For the text-containing cell, return its midpoint in [X, Y] coordinate format. 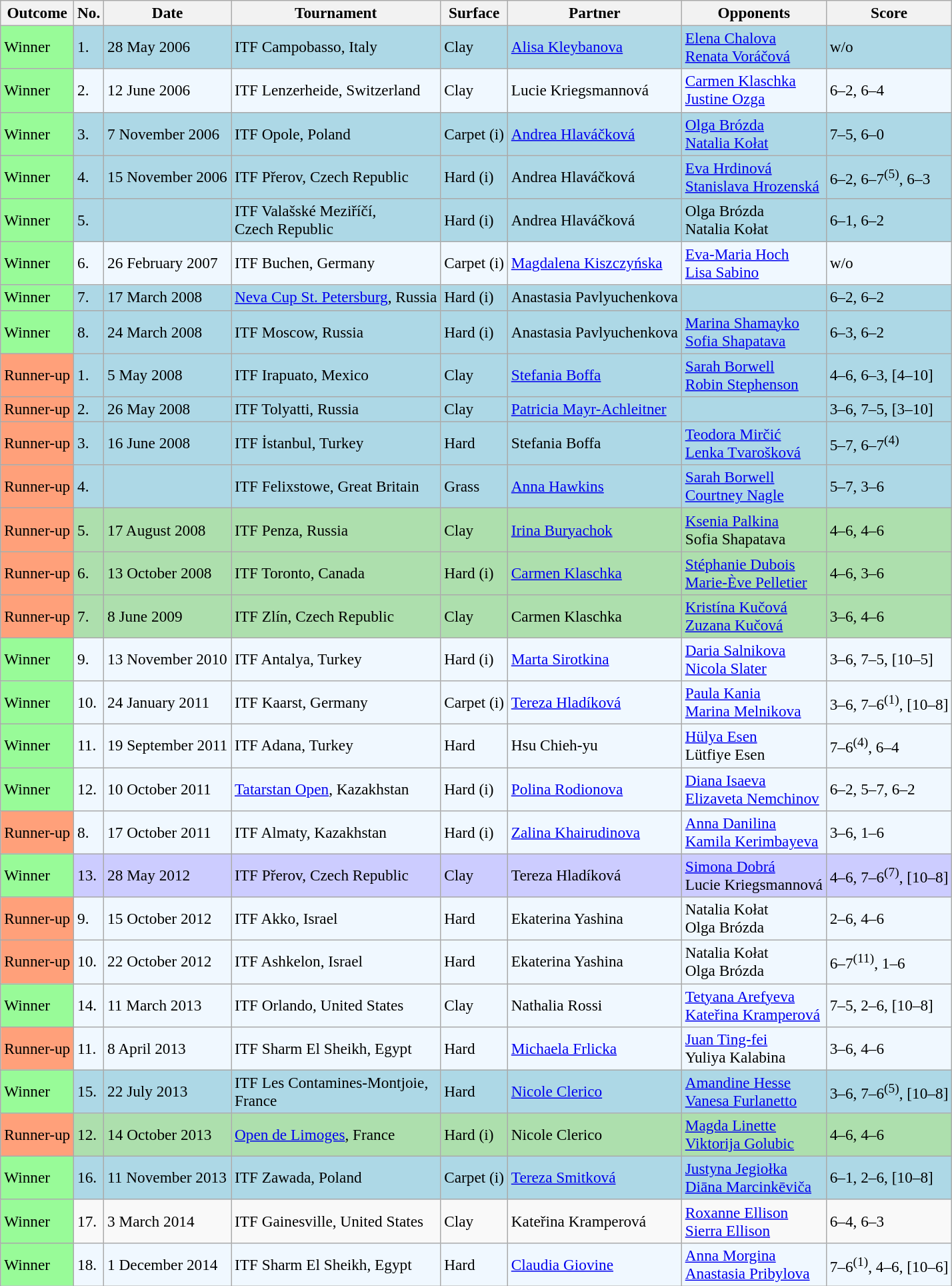
6–2, 6–4 [889, 91]
Open de Limoges, France [336, 1134]
17 March 2008 [168, 297]
Sarah Borwell Robin Stephenson [753, 375]
26 February 2007 [168, 263]
14 October 2013 [168, 1134]
No. [89, 13]
28 May 2012 [168, 875]
11 November 2013 [168, 1178]
16 June 2008 [168, 443]
1 December 2014 [168, 1265]
Diana Isaeva Elizaveta Nemchinov [753, 788]
7–5, 6–0 [889, 133]
12 June 2006 [168, 91]
6–7(11), 1–6 [889, 962]
ITF Adana, Turkey [336, 746]
ITF Les Contamines-Montjoie, France [336, 1091]
5 May 2008 [168, 375]
Anna Danilina Kamila Kerimbayeva [753, 832]
3–6, 7–5, [3–10] [889, 409]
ITF Valašské Meziříčí, Czech Republic [336, 220]
Kateřina Kramperová [595, 1221]
15 October 2012 [168, 918]
3–6, 1–6 [889, 832]
10 October 2011 [168, 788]
7–6(4), 6–4 [889, 746]
ITF Campobasso, Italy [336, 47]
Ksenia Palkina Sofia Shapatava [753, 530]
6–2, 6–2 [889, 297]
ITF Toronto, Canada [336, 572]
Grass [475, 487]
3–6, 7–6(5), [10–8] [889, 1091]
6–1, 2–6, [10–8] [889, 1178]
Juan Ting-fei Yuliya Kalabina [753, 1049]
15 November 2006 [168, 176]
15. [89, 1091]
Nathalia Rossi [595, 1005]
16. [89, 1178]
Eva Hrdinová Stanislava Hrozenská [753, 176]
24 January 2011 [168, 703]
Magda Linette Viktorija Golubic [753, 1134]
Hülya Esen Lütfiye Esen [753, 746]
Carmen Klaschka Justine Ozga [753, 91]
ITF Felixstowe, Great Britain [336, 487]
Zalina Khairudinova [595, 832]
ITF Gainesville, United States [336, 1221]
ITF Antalya, Turkey [336, 659]
Daria Salnikova Nicola Slater [753, 659]
Lucie Kriegsmannová [595, 91]
Eva-Maria Hoch Lisa Sabino [753, 263]
Polina Rodionova [595, 788]
ITF Ashkelon, Israel [336, 962]
22 July 2013 [168, 1091]
ITF Irapuato, Mexico [336, 375]
Michaela Frlicka [595, 1049]
Outcome [37, 13]
Date [168, 13]
26 May 2008 [168, 409]
ITF Almaty, Kazakhstan [336, 832]
Anna Morgina Anastasia Pribylova [753, 1265]
Marta Sirotkina [595, 659]
Patricia Mayr-Achleitner [595, 409]
5–7, 6–7(4) [889, 443]
Teodora Mirčić Lenka Tvarošková [753, 443]
7–5, 2–6, [10–8] [889, 1005]
11 March 2013 [168, 1005]
ITF Buchen, Germany [336, 263]
3–6, 7–6(1), [10–8] [889, 703]
13. [89, 875]
6–2, 6–7(5), 6–3 [889, 176]
4–6, 7–6(7), [10–8] [889, 875]
ITF Kaarst, Germany [336, 703]
Roxanne Ellison Sierra Ellison [753, 1221]
7–6(1), 4–6, [10–6] [889, 1265]
Alisa Kleybanova [595, 47]
Anna Hawkins [595, 487]
17 October 2011 [168, 832]
Partner [595, 13]
Amandine Hesse Vanesa Furlanetto [753, 1091]
6–3, 6–2 [889, 332]
ITF Zawada, Poland [336, 1178]
24 March 2008 [168, 332]
17 August 2008 [168, 530]
3 March 2014 [168, 1221]
Tournament [336, 13]
8 June 2009 [168, 616]
28 May 2006 [168, 47]
Score [889, 13]
Tatarstan Open, Kazakhstan [336, 788]
3–6, 7–5, [10–5] [889, 659]
Surface [475, 13]
Opponents [753, 13]
ITF Tolyatti, Russia [336, 409]
17. [89, 1221]
Tereza Smitková [595, 1178]
ITF İstanbul, Turkey [336, 443]
Hsu Chieh-yu [595, 746]
2–6, 4–6 [889, 918]
18. [89, 1265]
13 October 2008 [168, 572]
Justyna Jegiołka Diāna Marcinkēviča [753, 1178]
22 October 2012 [168, 962]
Kristína Kučová Zuzana Kučová [753, 616]
6–4, 6–3 [889, 1221]
4–6, 6–3, [4–10] [889, 375]
5–7, 3–6 [889, 487]
Sarah Borwell Courtney Nagle [753, 487]
ITF Akko, Israel [336, 918]
ITF Zlín, Czech Republic [336, 616]
ITF Penza, Russia [336, 530]
Irina Buryachok [595, 530]
7 November 2006 [168, 133]
ITF Opole, Poland [336, 133]
6–2, 5–7, 6–2 [889, 788]
Simona Dobrá Lucie Kriegsmannová [753, 875]
Marina Shamayko Sofia Shapatava [753, 332]
4–6, 3–6 [889, 572]
8 April 2013 [168, 1049]
Claudia Giovine [595, 1265]
ITF Lenzerheide, Switzerland [336, 91]
ITF Orlando, United States [336, 1005]
14. [89, 1005]
13 November 2010 [168, 659]
Magdalena Kiszczyńska [595, 263]
Paula Kania Marina Melnikova [753, 703]
19 September 2011 [168, 746]
Stéphanie Dubois Marie-Ève Pelletier [753, 572]
ITF Moscow, Russia [336, 332]
Tetyana Arefyeva Kateřina Kramperová [753, 1005]
Elena Chalova Renata Voráčová [753, 47]
6–1, 6–2 [889, 220]
Neva Cup St. Petersburg, Russia [336, 297]
